For the text-containing cell, return its midpoint in (X, Y) coordinate format. 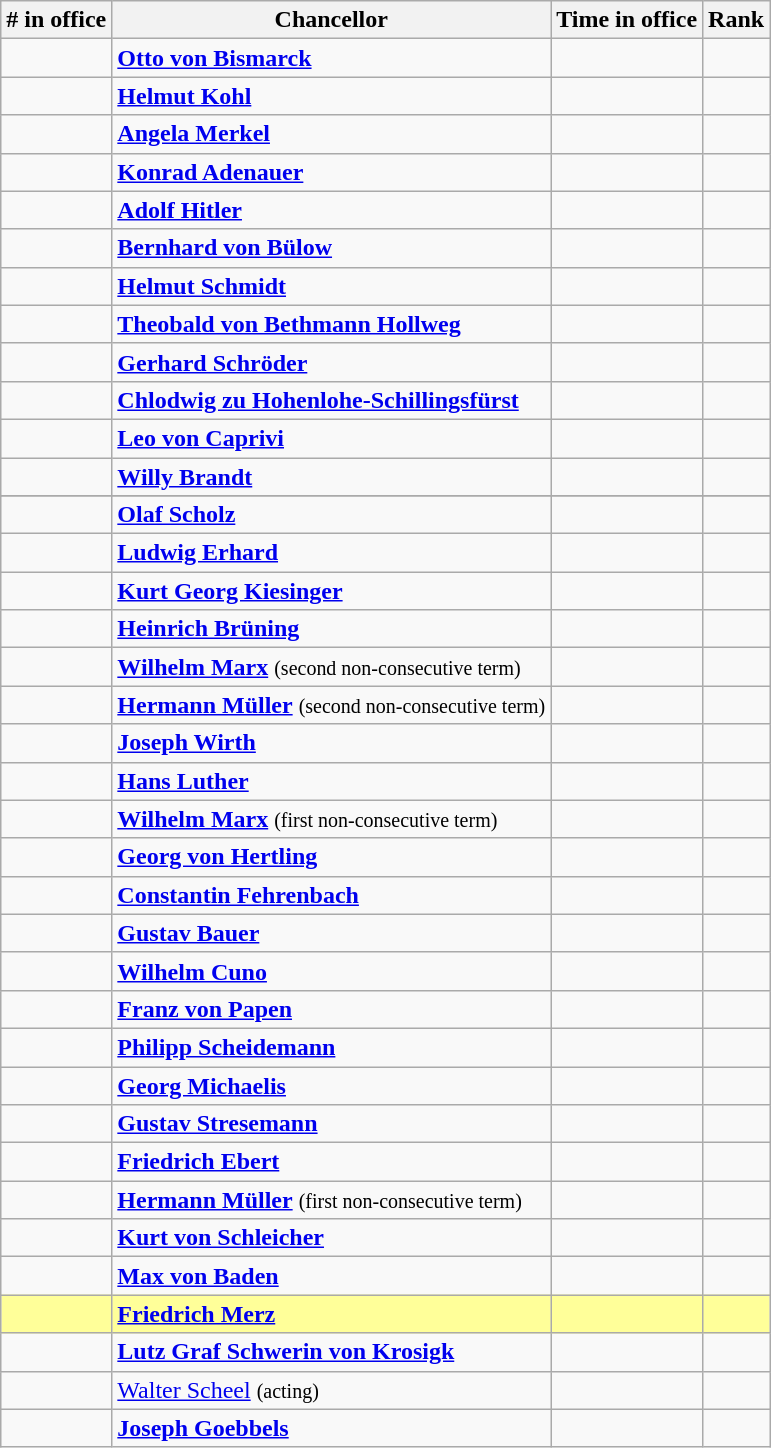
Joseph Wirth (332, 743)
Friedrich Ebert (332, 1162)
Hans Luther (332, 781)
Walter Scheel (acting) (332, 1390)
Chancellor (332, 20)
Hermann Müller (first non-consecutive term) (332, 1200)
Franz von Papen (332, 1009)
# in office (56, 20)
Otto von Bismarck (332, 58)
Konrad Adenauer (332, 172)
Constantin Fehrenbach (332, 895)
Wilhelm Marx (second non-consecutive term) (332, 667)
Bernhard von Bülow (332, 248)
Kurt Georg Kiesinger (332, 591)
Max von Baden (332, 1276)
Theobald von Bethmann Hollweg (332, 324)
Lutz Graf Schwerin von Krosigk (332, 1352)
Rank (736, 20)
Kurt von Schleicher (332, 1238)
Friedrich Merz (332, 1314)
Willy Brandt (332, 477)
Adolf Hitler (332, 210)
Georg Michaelis (332, 1085)
Joseph Goebbels (332, 1428)
Time in office (627, 20)
Angela Merkel (332, 134)
Ludwig Erhard (332, 553)
Helmut Kohl (332, 96)
Gustav Bauer (332, 933)
Gerhard Schröder (332, 362)
Hermann Müller (second non-consecutive term) (332, 705)
Wilhelm Cuno (332, 971)
Leo von Caprivi (332, 438)
Gustav Stresemann (332, 1124)
Helmut Schmidt (332, 286)
Chlodwig zu Hohenlohe-Schillingsfürst (332, 400)
Wilhelm Marx (first non-consecutive term) (332, 819)
Heinrich Brüning (332, 629)
Philipp Scheidemann (332, 1047)
Georg von Hertling (332, 857)
Olaf Scholz (332, 515)
